Identify which cell holds the provided text, then report its [x, y] central coordinate. 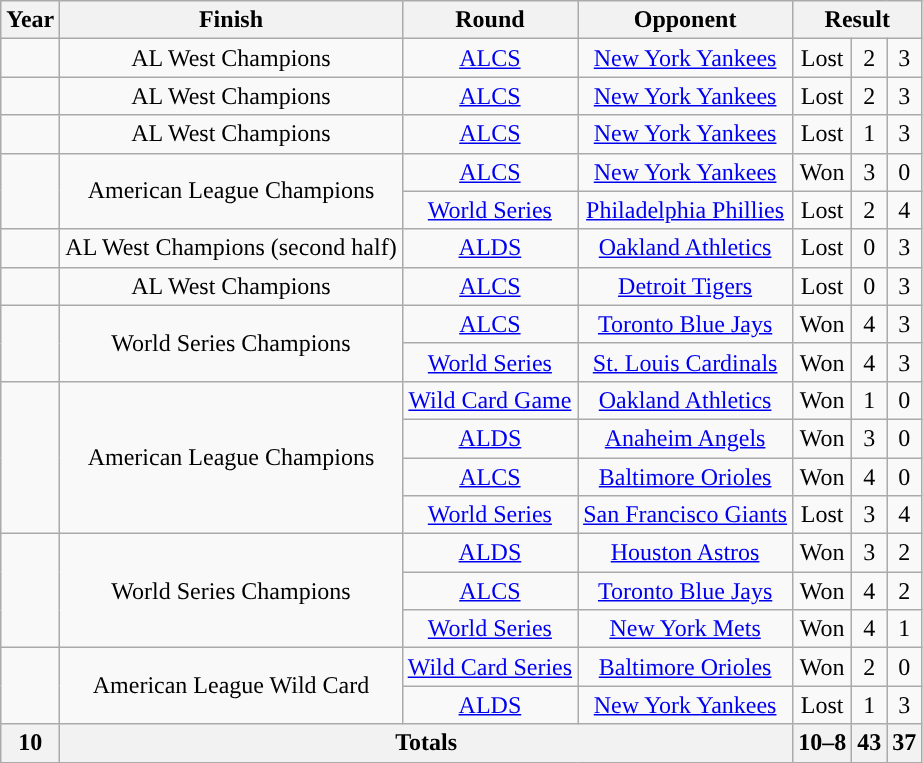
Finish [231, 20]
Wild Card Game [490, 400]
10–8 [822, 743]
Result [858, 20]
37 [904, 743]
Totals [426, 743]
American League Wild Card [231, 686]
Year [30, 20]
43 [870, 743]
Anaheim Angels [686, 438]
Wild Card Series [490, 667]
AL West Champions (second half) [231, 248]
Round [490, 20]
San Francisco Giants [686, 515]
St. Louis Cardinals [686, 362]
Houston Astros [686, 553]
New York Mets [686, 629]
Detroit Tigers [686, 286]
Opponent [686, 20]
Philadelphia Phillies [686, 210]
10 [30, 743]
